Return (x, y) of the center of cell containing provided text 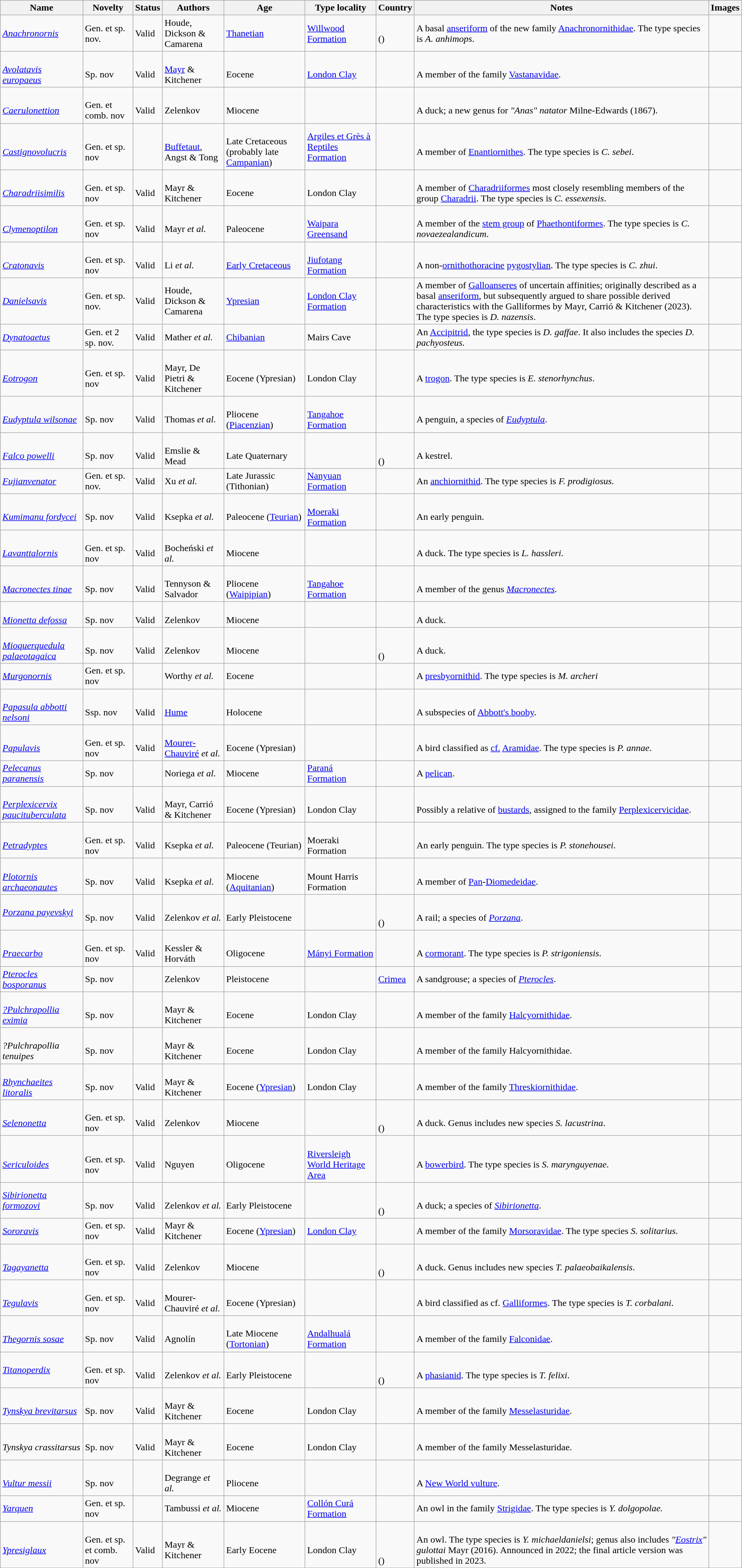
Xu et al. (193, 481)
Age (265, 8)
A member of Pan-Diomedeidae. (562, 876)
Mioquerquedula palaeotagaica (41, 645)
Thegornis sosae (41, 1334)
Clymenoptilon (41, 224)
An early penguin. (562, 512)
Type locality (341, 8)
Danielsavis (41, 301)
Buffetaut, Angst & Tong (193, 146)
Willwood Formation (341, 33)
A member of the family Falconidae. (562, 1334)
Murgonornis (41, 676)
Li et al. (193, 260)
Cratonavis (41, 260)
A New World vulture. (562, 1478)
Authors (193, 8)
Castignovolucris (41, 146)
Papasula abbotti nelsoni (41, 707)
Mount Harris Formation (341, 876)
A duck. Genus includes new species T. palaeobaikalensis. (562, 1262)
Images (725, 8)
Petradyptes (41, 840)
Falco powelli (41, 451)
Rhynchaeites litoralis (41, 1082)
A pelican. (562, 774)
Thanetian (265, 33)
Miocene (Aquitanian) (265, 876)
Andalhualá Formation (341, 1334)
A cormorant. The type species is P. strigoniensis. (562, 948)
Charadriisimilis (41, 188)
A member of the genus Macronectes. (562, 584)
Status (148, 8)
Sororavis (41, 1231)
London Clay Formation (341, 301)
Nanyuan Formation (341, 481)
Waipara Greensand (341, 224)
Thomas et al. (193, 414)
A presbyornithid. The type species is M. archeri (562, 676)
Avolatavis europaeus (41, 69)
Mányi Formation (341, 948)
Country (395, 8)
Pelecanus paranensis (41, 774)
Riversleigh World Heritage Area (341, 1159)
A penguin, a species of Eudyptula. (562, 414)
An anchiornithid. The type species is F. prodigiosus. (562, 481)
Worthy et al. (193, 676)
A bowerbird. The type species is S. marynguyenae. (562, 1159)
Notes (562, 8)
Mionetta defossa (41, 615)
Pliocene (265, 1478)
Agnolín (193, 1334)
Tennyson & Salvador (193, 584)
An owl in the family Strigidae. The type species is Y. dolgopolae. (562, 1508)
Possibly a relative of bustards, assigned to the family Perplexicervicidae. (562, 804)
A trogon. The type species is E. stenorhynchus. (562, 373)
Anachronornis (41, 33)
Gen. et 2 sp. nov. (108, 337)
Tambussi et al. (193, 1508)
Emslie & Mead (193, 451)
Bocheński et al. (193, 548)
Fujianvenator (41, 481)
A bird classified as cf. Galliformes. The type species is T. corbalani. (562, 1298)
A member of Charadriiformes most closely resembling members of the group Charadrii. The type species is C. essexensis. (562, 188)
Argiles et Grès à Reptiles Formation (341, 146)
Early Cretaceous (265, 260)
Mayr, Carrió & Kitchener (193, 804)
Plotornis archaeonautes (41, 876)
Noriega et al. (193, 774)
Ssp. nov (108, 707)
Late Cretaceous (probably late Campanian) (265, 146)
Gen. et comb. nov (108, 105)
Papulavis (41, 743)
Late Quaternary (265, 451)
Kessler & Horváth (193, 948)
Paleocene (265, 224)
A non-ornithothoracine pygostylian. The type species is C. zhui. (562, 260)
?Pulchrapollia tenuipes (41, 1046)
A sandgrouse; a species of Pterocles. (562, 979)
Eotrogon (41, 373)
A member of the family Vastanavidae. (562, 69)
An Accipitrid, the type species is D. gaffae. It also includes the species D. pachyosteus. (562, 337)
Macronectes tinae (41, 584)
Pliocene (Waipipian) (265, 584)
A member of the family Threskiornithidae. (562, 1082)
Titanoperdix (41, 1370)
Eudyptula wilsonae (41, 414)
Mayr, De Pietri & Kitchener (193, 373)
Caerulonettion (41, 105)
Nguyen (193, 1159)
A phasianid. The type species is T. felixi. (562, 1370)
Crimea (395, 979)
Praecarbo (41, 948)
Degrange et al. (193, 1478)
Paraná Formation (341, 774)
Jiufotang Formation (341, 260)
Collón Curá Formation (341, 1508)
Mayr et al. (193, 224)
A kestrel. (562, 451)
Porzana payevskyi (41, 912)
Ypresian (265, 301)
Tynskya brevitarsus (41, 1406)
Name (41, 8)
A duck; a new genus for "Anas" natator Milne-Edwards (1867). (562, 105)
Yarquen (41, 1508)
Hume (193, 707)
A member of Enantiornithes. The type species is C. sebei. (562, 146)
Perplexicervix paucituberculata (41, 804)
?Pulchrapollia eximia (41, 1010)
A bird classified as cf. Aramidae. The type species is P. annae. (562, 743)
Novelty (108, 8)
A duck. The type species is L. hassleri. (562, 548)
Late Jurassic (Tithonian) (265, 481)
Sericuloides (41, 1159)
Ypresiglaux (41, 1545)
Pleistocene (265, 979)
Lavanttalornis (41, 548)
Tegulavis (41, 1298)
A member of the family Morsoravidae. The type species S. solitarius. (562, 1231)
A rail; a species of Porzana. (562, 912)
Kumimanu fordycei (41, 512)
Mairs Cave (341, 337)
Vultur messii (41, 1478)
Dynatoaetus (41, 337)
Pterocles bosporanus (41, 979)
Early Eocene (265, 1545)
Sibirionetta formozovi (41, 1200)
Selenonetta (41, 1118)
A basal anseriform of the new family Anachronornithidae. The type species is A. anhimops. (562, 33)
Chibanian (265, 337)
Tynskya crassitarsus (41, 1442)
Holocene (265, 707)
Late Miocene (Tortonian) (265, 1334)
Gen. et sp. et comb. nov (108, 1545)
Tagayanetta (41, 1262)
Pliocene (Piacenzian) (265, 414)
An early penguin. The type species is P. stonehousei. (562, 840)
A duck. Genus includes new species S. lacustrina. (562, 1118)
A subspecies of Abbott's booby. (562, 707)
A member of the stem group of Phaethontiformes. The type species is C. novaezealandicum. (562, 224)
A duck; a species of Sibirionetta. (562, 1200)
Mather et al. (193, 337)
